For the text-containing cell, return its midpoint in [x, y] coordinate format. 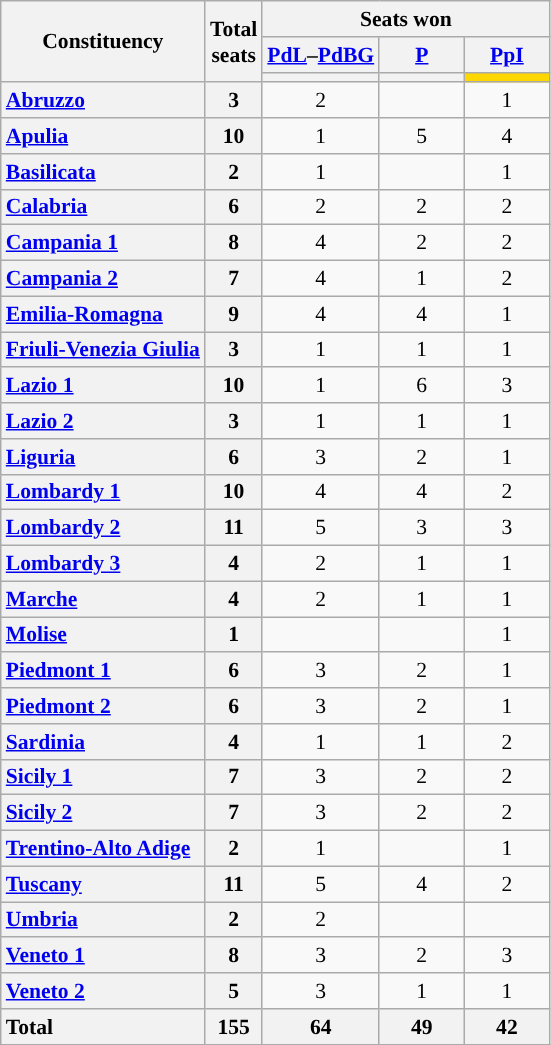
Sardinia [103, 742]
49 [422, 1027]
PdL–PdBG [320, 55]
Veneto 1 [103, 956]
Lombardy 3 [103, 564]
Apulia [103, 136]
Basilicata [103, 172]
Molise [103, 635]
Marche [103, 599]
Emilia-Romagna [103, 314]
Tuscany [103, 884]
Abruzzo [103, 101]
Constituency [103, 42]
Lazio 2 [103, 421]
Umbria [103, 920]
Lombardy 1 [103, 492]
42 [506, 1027]
Lombardy 2 [103, 528]
Total [103, 1027]
Seats won [406, 19]
Lazio 1 [103, 386]
Calabria [103, 207]
9 [234, 314]
PpI [506, 55]
Campania 1 [103, 243]
P [422, 55]
Totalseats [234, 42]
Sicily 1 [103, 777]
64 [320, 1027]
Friuli-Venezia Giulia [103, 350]
Trentino-Alto Adige [103, 849]
Veneto 2 [103, 991]
155 [234, 1027]
Campania 2 [103, 279]
Piedmont 2 [103, 706]
Sicily 2 [103, 813]
Liguria [103, 457]
Piedmont 1 [103, 671]
